Capture the cell that displays the provided text and extract its [X, Y] central coordinate. 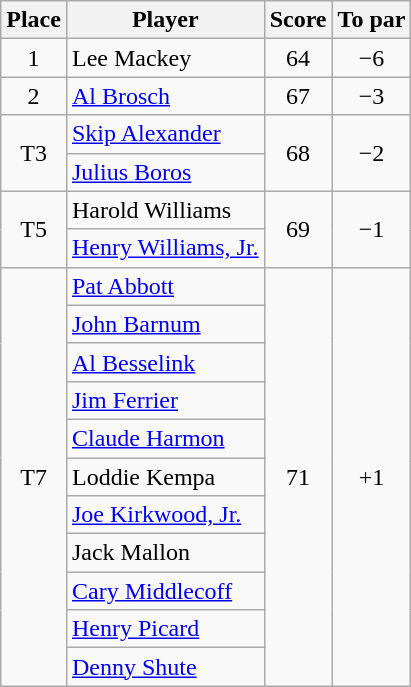
Claude Harmon [165, 438]
64 [298, 58]
Jack Mallon [165, 553]
2 [34, 96]
To par [372, 20]
Denny Shute [165, 667]
−2 [372, 153]
Joe Kirkwood, Jr. [165, 515]
T3 [34, 153]
−3 [372, 96]
Henry Picard [165, 629]
Pat Abbott [165, 286]
Jim Ferrier [165, 400]
+1 [372, 476]
69 [298, 229]
T7 [34, 476]
Cary Middlecoff [165, 591]
1 [34, 58]
Player [165, 20]
−6 [372, 58]
T5 [34, 229]
Julius Boros [165, 172]
Al Besselink [165, 362]
Al Brosch [165, 96]
71 [298, 476]
Harold Williams [165, 210]
67 [298, 96]
Score [298, 20]
Place [34, 20]
−1 [372, 229]
68 [298, 153]
Loddie Kempa [165, 477]
Henry Williams, Jr. [165, 248]
John Barnum [165, 324]
Skip Alexander [165, 134]
Lee Mackey [165, 58]
